Extract the (X, Y) coordinate from the center of the cell holding the provided text.  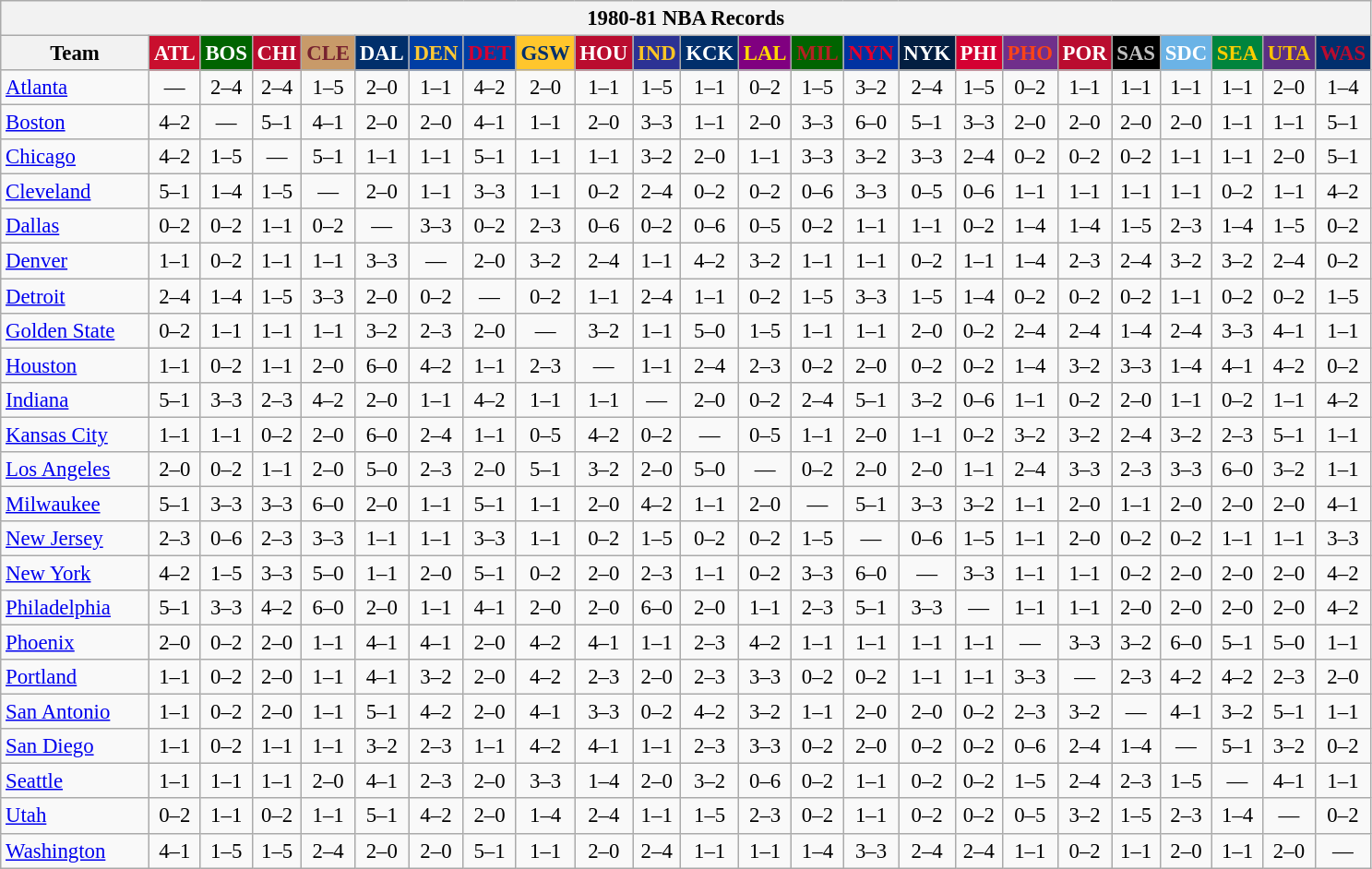
Utah (76, 816)
Philadelphia (76, 608)
New York (76, 573)
Los Angeles (76, 470)
MIL (817, 54)
New Jersey (76, 539)
Dallas (76, 226)
Golden State (76, 330)
1980-81 NBA Records (686, 18)
PHI (978, 54)
Portland (76, 677)
KCK (710, 54)
IND (657, 54)
Denver (76, 261)
WAS (1342, 54)
SAS (1136, 54)
UTA (1288, 54)
Washington (76, 851)
PHO (1030, 54)
CLE (328, 54)
Milwaukee (76, 504)
Indiana (76, 399)
Team (76, 54)
POR (1085, 54)
DAL (382, 54)
San Diego (76, 746)
NYN (871, 54)
SDC (1186, 54)
LAL (764, 54)
Seattle (76, 781)
Phoenix (76, 643)
DET (489, 54)
Boston (76, 123)
Houston (76, 365)
Cleveland (76, 192)
Chicago (76, 157)
Detroit (76, 296)
Atlanta (76, 88)
CHI (277, 54)
SEA (1238, 54)
DEN (435, 54)
Kansas City (76, 434)
ATL (174, 54)
GSW (545, 54)
HOU (603, 54)
BOS (226, 54)
NYK (926, 54)
San Antonio (76, 712)
